Return the (x, y) coordinate for the center point of the cell that contains the specified text.  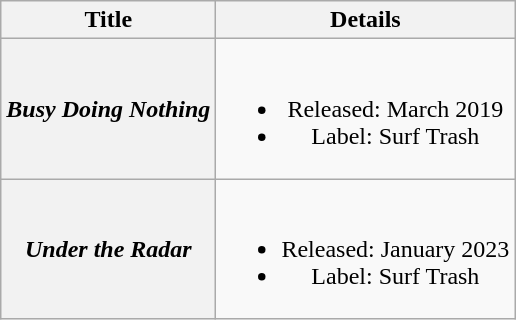
Released: March 2019Label: Surf Trash (366, 109)
Under the Radar (108, 249)
Busy Doing Nothing (108, 109)
Released: January 2023Label: Surf Trash (366, 249)
Details (366, 20)
Title (108, 20)
